Identify which cell holds the provided text, then report its (X, Y) central coordinate. 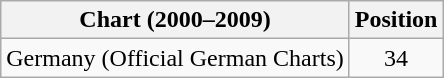
Germany (Official German Charts) (175, 58)
Position (396, 20)
Chart (2000–2009) (175, 20)
34 (396, 58)
